Capture the cell that displays the provided text and extract its (X, Y) central coordinate. 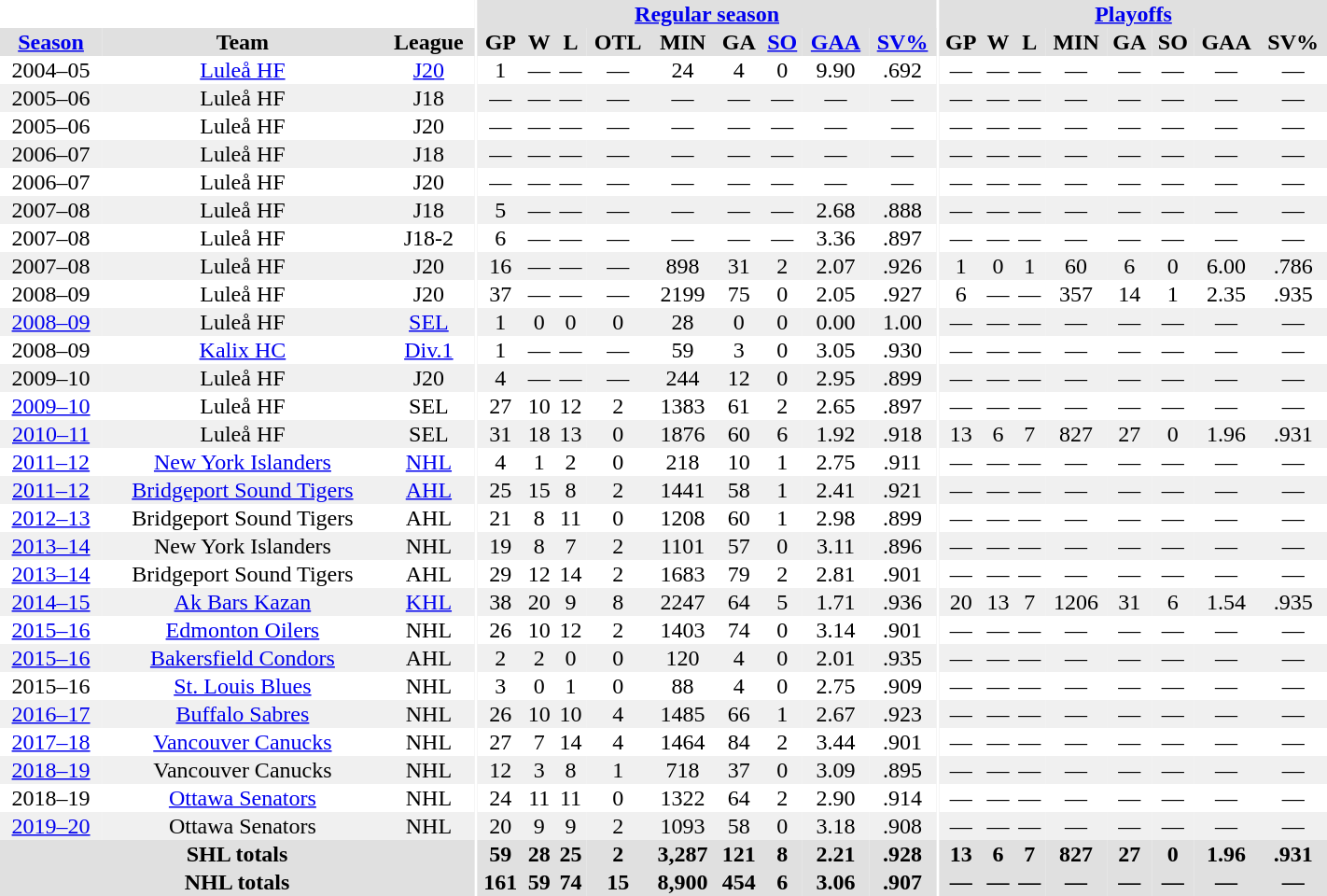
.926 (902, 266)
2.95 (836, 378)
3.14 (836, 630)
1485 (683, 714)
121 (739, 854)
1464 (683, 742)
2.01 (836, 658)
1441 (683, 490)
KHL (429, 602)
.896 (902, 546)
.923 (902, 714)
1683 (683, 574)
3.06 (836, 882)
.914 (902, 798)
League (429, 42)
2.05 (836, 294)
.936 (902, 602)
3.18 (836, 826)
1383 (683, 406)
29 (500, 574)
3.36 (836, 238)
8,900 (683, 882)
3.11 (836, 546)
1206 (1076, 602)
.692 (902, 70)
Team (243, 42)
2004–05 (50, 70)
1876 (683, 434)
2.65 (836, 406)
61 (739, 406)
1101 (683, 546)
NHL totals (237, 882)
2.90 (836, 798)
2010–11 (50, 434)
357 (1076, 294)
19 (500, 546)
.786 (1293, 266)
.908 (902, 826)
18 (539, 434)
3,287 (683, 854)
2017–18 (50, 742)
Season (50, 42)
120 (683, 658)
2.21 (836, 854)
38 (500, 602)
161 (500, 882)
79 (739, 574)
OTL (618, 42)
0.00 (836, 322)
Regular season (707, 14)
.918 (902, 434)
218 (683, 462)
2.68 (836, 210)
1.54 (1226, 602)
718 (683, 770)
2019–20 (50, 826)
2012–13 (50, 518)
3.44 (836, 742)
SHL totals (237, 854)
.927 (902, 294)
St. Louis Blues (243, 686)
454 (739, 882)
1.00 (902, 322)
.921 (902, 490)
Bakersfield Condors (243, 658)
3.09 (836, 770)
66 (739, 714)
1.92 (836, 434)
2.67 (836, 714)
2.98 (836, 518)
1.71 (836, 602)
2199 (683, 294)
.911 (902, 462)
Div.1 (429, 350)
.895 (902, 770)
Edmonton Oilers (243, 630)
1322 (683, 798)
6.00 (1226, 266)
75 (739, 294)
2247 (683, 602)
898 (683, 266)
.909 (902, 686)
57 (739, 546)
Playoffs (1133, 14)
2.41 (836, 490)
Kalix HC (243, 350)
2.35 (1226, 294)
.888 (902, 210)
2.07 (836, 266)
.930 (902, 350)
21 (500, 518)
88 (683, 686)
16 (500, 266)
.907 (902, 882)
Ak Bars Kazan (243, 602)
3.05 (836, 350)
2016–17 (50, 714)
Buffalo Sabres (243, 714)
1208 (683, 518)
2014–15 (50, 602)
1093 (683, 826)
.928 (902, 854)
244 (683, 378)
9.90 (836, 70)
J18-2 (429, 238)
1403 (683, 630)
2.81 (836, 574)
84 (739, 742)
